Extract the (x, y) coordinate from the center of the cell holding the provided text.  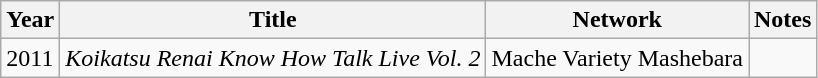
2011 (30, 58)
Title (273, 20)
Notes (782, 20)
Year (30, 20)
Mache Variety Mashebara (618, 58)
Network (618, 20)
Koikatsu Renai Know How Talk Live Vol. 2 (273, 58)
